Identify which cell holds the provided text, then report its (X, Y) central coordinate. 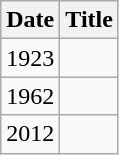
1962 (30, 96)
Title (90, 20)
Date (30, 20)
2012 (30, 134)
1923 (30, 58)
